Find where the given text appears and provide that cell's center as (X, Y) coordinate. 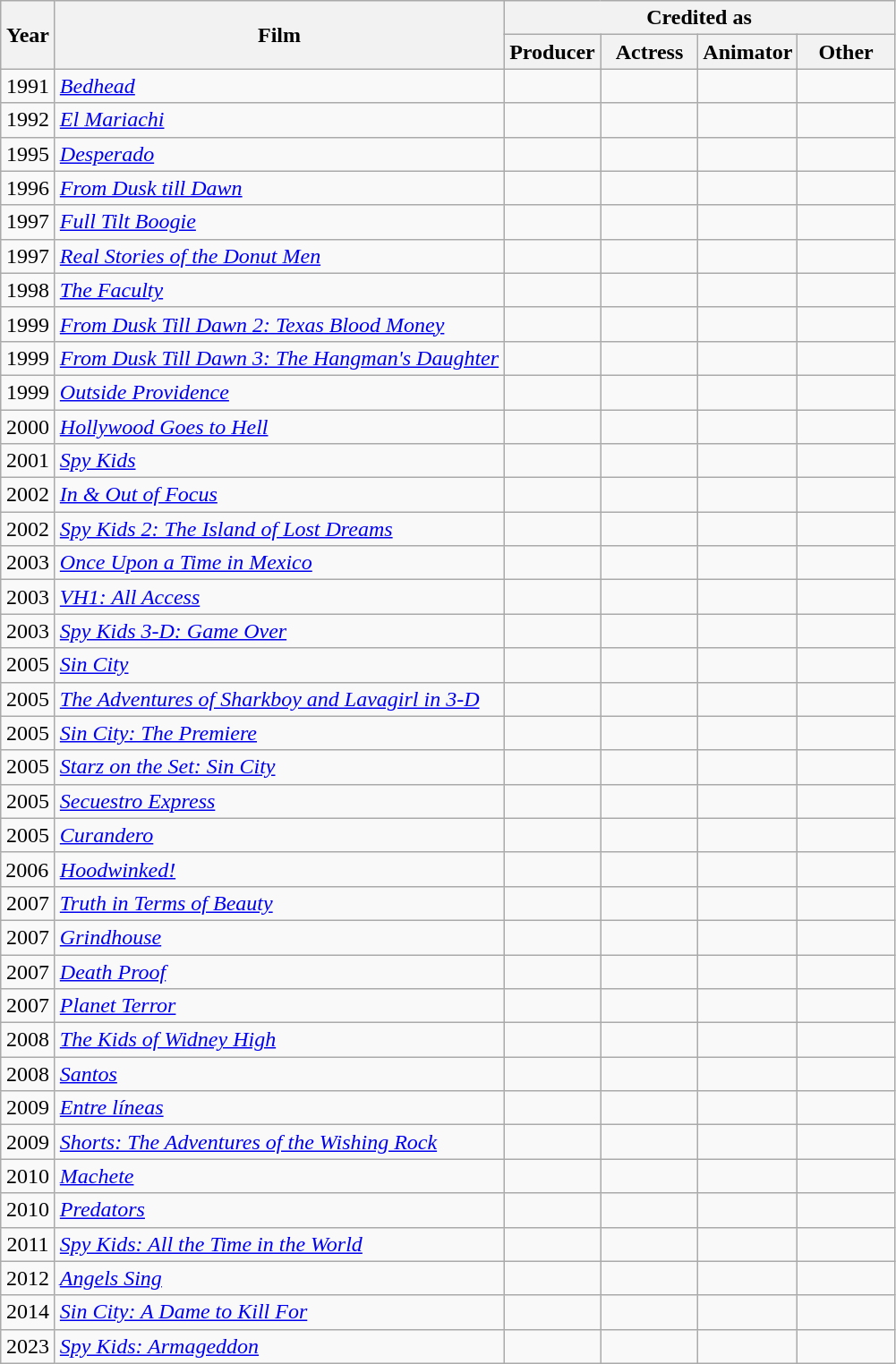
1991 (29, 86)
Grindhouse (279, 937)
From Dusk till Dawn (279, 188)
1998 (29, 290)
Truth in Terms of Beauty (279, 903)
Sin City: A Dame to Kill For (279, 1312)
1992 (29, 120)
The Adventures of Sharkboy and Lavagirl in 3-D (279, 699)
2011 (29, 1244)
Film (279, 35)
Spy Kids: All the Time in the World (279, 1244)
Spy Kids (279, 461)
Predators (279, 1210)
Hoodwinked! (279, 869)
Starz on the Set: Sin City (279, 767)
Santos (279, 1074)
Year (29, 35)
VH1: All Access (279, 597)
Other (847, 52)
Sin City (279, 665)
2014 (29, 1312)
The Kids of Widney High (279, 1040)
1995 (29, 154)
Spy Kids: Armageddon (279, 1346)
Desperado (279, 154)
Sin City: The Premiere (279, 733)
2012 (29, 1278)
Actress (650, 52)
Outside Providence (279, 392)
Hollywood Goes to Hell (279, 427)
Real Stories of the Donut Men (279, 256)
2023 (29, 1346)
Full Tilt Boogie (279, 222)
Angels Sing (279, 1278)
Shorts: The Adventures of the Wishing Rock (279, 1142)
The Faculty (279, 290)
Spy Kids 2: The Island of Lost Dreams (279, 529)
Bedhead (279, 86)
From Dusk Till Dawn 2: Texas Blood Money (279, 324)
Entre líneas (279, 1108)
Once Upon a Time in Mexico (279, 563)
Animator (748, 52)
Spy Kids 3-D: Game Over (279, 631)
Death Proof (279, 971)
Secuestro Express (279, 801)
From Dusk Till Dawn 3: The Hangman's Daughter (279, 358)
Producer (553, 52)
In & Out of Focus (279, 495)
1996 (29, 188)
Curandero (279, 835)
Planet Terror (279, 1006)
Machete (279, 1176)
El Mariachi (279, 120)
2001 (29, 461)
2006 (29, 869)
2000 (29, 427)
Credited as (700, 18)
